For the text-containing cell, return its midpoint in [X, Y] coordinate format. 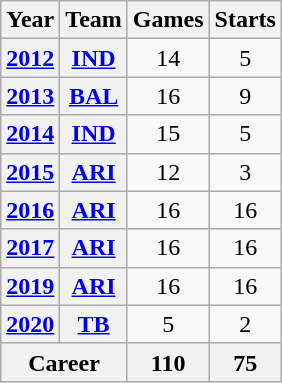
2013 [30, 96]
2016 [30, 210]
2 [245, 324]
Year [30, 20]
2014 [30, 134]
2017 [30, 248]
15 [168, 134]
3 [245, 172]
Team [94, 20]
12 [168, 172]
Starts [245, 20]
75 [245, 362]
BAL [94, 96]
2019 [30, 286]
110 [168, 362]
2020 [30, 324]
2015 [30, 172]
2012 [30, 58]
Games [168, 20]
9 [245, 96]
TB [94, 324]
14 [168, 58]
Career [64, 362]
